Return the [X, Y] coordinate for the center point of the cell that contains the specified text.  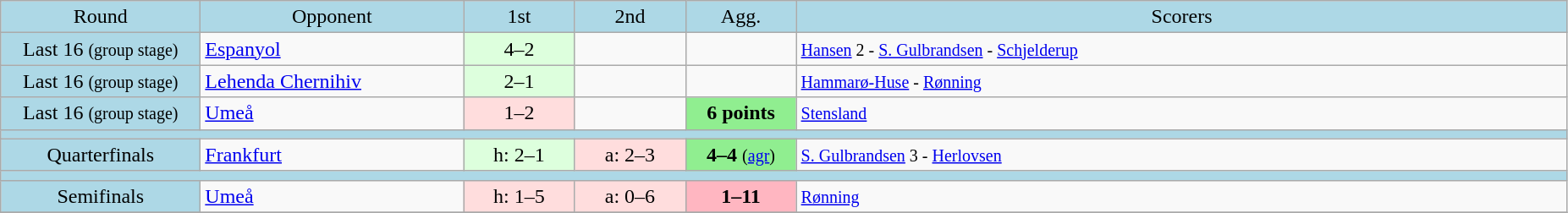
Hammarø-Huse - Rønning [1181, 81]
a: 0–6 [630, 196]
h: 2–1 [520, 155]
h: 1–5 [520, 196]
6 points [741, 113]
Round [101, 17]
1st [520, 17]
Lehenda Chernihiv [332, 81]
2–1 [520, 81]
Opponent [332, 17]
Rønning [1181, 196]
Frankfurt [332, 155]
Semifinals [101, 196]
Hansen 2 - S. Gulbrandsen - Schjelderup [1181, 49]
Scorers [1181, 17]
S. Gulbrandsen 3 - Herlovsen [1181, 155]
1–11 [741, 196]
a: 2–3 [630, 155]
4–4 (agr) [741, 155]
Stensland [1181, 113]
Agg. [741, 17]
Quarterfinals [101, 155]
4–2 [520, 49]
1–2 [520, 113]
2nd [630, 17]
Espanyol [332, 49]
